Find where the given text appears and provide that cell's center as (X, Y) coordinate. 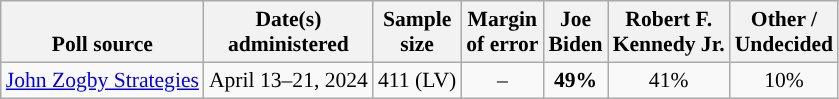
John Zogby Strategies (102, 80)
41% (669, 80)
– (502, 80)
49% (575, 80)
Other /Undecided (784, 32)
Marginof error (502, 32)
Robert F.Kennedy Jr. (669, 32)
411 (LV) (417, 80)
JoeBiden (575, 32)
Date(s)administered (288, 32)
Poll source (102, 32)
10% (784, 80)
April 13–21, 2024 (288, 80)
Samplesize (417, 32)
